Identify which cell holds the provided text, then report its (x, y) central coordinate. 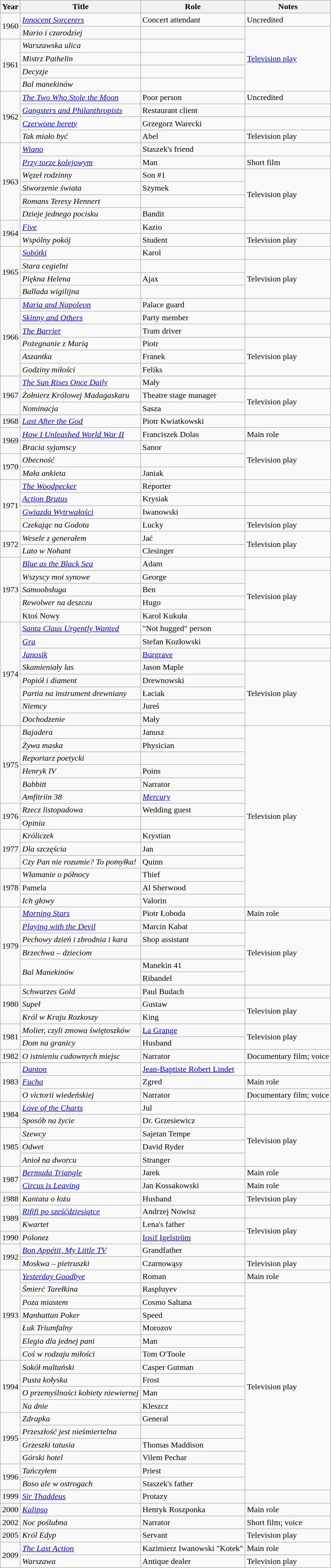
1999 (10, 1497)
Paul Budach (193, 991)
1983 (10, 1082)
Sposób na życie (80, 1121)
King (193, 1017)
Drewnowski (193, 680)
1966 (10, 337)
Ktoś Nowy (80, 616)
Polonez (80, 1238)
Notes (288, 7)
Przy torze kolejowym (80, 162)
Śmierć Tarełkina (80, 1289)
Stranger (193, 1160)
Protazy (193, 1497)
Decyzje (80, 71)
1980 (10, 1004)
Jan Kossakowski (193, 1185)
Skinny and Others (80, 318)
Lato w Nohant (80, 551)
Poor person (193, 97)
Priest (193, 1471)
Opinia (80, 823)
Niemcy (80, 706)
Gangsters and Philanthropists (80, 110)
Pusta kołyska (80, 1380)
Danton (80, 1069)
1968 (10, 421)
1964 (10, 233)
Franciszek Dolas (193, 434)
Żywa maska (80, 745)
Fucha (80, 1082)
Elegia dla jednej pani (80, 1341)
1960 (10, 26)
Concert attendant (193, 20)
The Barrier (80, 330)
Włamanie o północy (80, 875)
1982 (10, 1056)
The Woodpecker (80, 486)
Mistrz Pathelin (80, 59)
1993 (10, 1315)
1987 (10, 1179)
Kantata o łożu (80, 1198)
Hugo (193, 603)
Manekin 41 (193, 965)
Kalipso (80, 1509)
Gustaw (193, 1004)
Casper Gutman (193, 1367)
Rzecz listopadowa (80, 810)
Krystian (193, 836)
Reporter (193, 486)
Czy Pan nie rozumie? To pomyłka! (80, 862)
Gra (80, 642)
Rewolwer na deszczu (80, 603)
Na dnie (80, 1406)
Piotr Kwiatkowski (193, 421)
1975 (10, 764)
Mario i czarodziej (80, 33)
1972 (10, 544)
Janusz (193, 732)
Innocent Sorcerers (80, 20)
Warszawska ulica (80, 46)
Son #1 (193, 175)
1976 (10, 817)
1995 (10, 1438)
Stefan Kozłowski (193, 642)
Mała ankieta (80, 473)
Noc poślubna (80, 1522)
Tram driver (193, 330)
Morozov (193, 1328)
Short film; voice (288, 1522)
O istnieniu cudownych miejsc (80, 1056)
The Last Action (80, 1548)
Sir Thaddeus (80, 1497)
Mercury (193, 797)
Al Sherwood (193, 888)
Reportarz poetycki (80, 758)
Wesele z generałem (80, 538)
The Two Who Stole the Moon (80, 97)
Górski hotel (80, 1458)
Jan (193, 849)
Babbitt (80, 784)
Żołnierz Królowej Madagaskaru (80, 395)
Clesinger (193, 551)
Król Edyp (80, 1535)
David Ryder (193, 1147)
1985 (10, 1147)
"Not hugged" person (193, 629)
Czekając na Godota (80, 525)
Thief (193, 875)
Marcin Kabat (193, 926)
1971 (10, 505)
George (193, 577)
Boso ale w ostrogach (80, 1484)
Jul (193, 1108)
Sajetan Tempe (193, 1134)
1979 (10, 946)
Szewcy (80, 1134)
Cosmo Saltana (193, 1302)
Wspólny pokój (80, 240)
2005 (10, 1535)
Raspluyev (193, 1289)
Santa Claus Urgently Wanted (80, 629)
1994 (10, 1386)
Warszawa (80, 1561)
1973 (10, 589)
Andrzej Nowisz (193, 1212)
Nominacja (80, 408)
Last After the God (80, 421)
Popiół i diament (80, 680)
1963 (10, 181)
Vilem Pechar (193, 1458)
Kazio (193, 227)
1978 (10, 888)
Odwet (80, 1147)
Student (193, 240)
Jureś (193, 706)
1981 (10, 1037)
Bermuda Triangle (80, 1173)
Iwanowski (193, 512)
Ballada wigilijna (80, 292)
Dla szczęścia (80, 849)
Physician (193, 745)
Abel (193, 136)
Piękna Helena (80, 279)
Short film (288, 162)
Thomas Maddison (193, 1445)
Playing with the Devil (80, 926)
Czerwone berety (80, 123)
Janosik (80, 654)
General (193, 1419)
Burgrave (193, 654)
The Sun Rises Once Daily (80, 383)
Ribandel (193, 978)
Romans Teresy Hennert (80, 201)
1962 (10, 117)
Łaciak (193, 693)
Restaurant client (193, 110)
1969 (10, 441)
Anioł na dworcu (80, 1160)
Kwartet (80, 1225)
1970 (10, 467)
2009 (10, 1555)
Shop assistant (193, 939)
Godziny miłości (80, 369)
Action Brutus (80, 499)
Dochodzenie (80, 719)
Pożegnanie z Marią (80, 343)
La Grange (193, 1030)
Grandfather (193, 1250)
Schwarzes Gold (80, 991)
Jean-Baptiste Robert Lindet (193, 1069)
1996 (10, 1477)
Sanor (193, 447)
Węzeł rodzinny (80, 175)
Bon Appétit, My Little TV (80, 1250)
Grzeszki tatusia (80, 1445)
Role (193, 7)
Karol (193, 253)
Jarek (193, 1173)
Wszyscy moi synowe (80, 577)
Morning Stars (80, 914)
2000 (10, 1509)
Stara cegielni (80, 266)
Manhattan Poker (80, 1315)
Franek (193, 356)
Rififi po sześćdziesiątce (80, 1212)
Łuk Triumfalny (80, 1328)
Staszek's friend (193, 149)
Quinn (193, 862)
Dzieje jednego pocisku (80, 214)
Bajadera (80, 732)
Czarnowąsy (193, 1263)
2002 (10, 1522)
Party member (193, 318)
Love of the Charts (80, 1108)
O przemyślności kobiety niewiernej (80, 1393)
1984 (10, 1114)
Ben (193, 590)
1965 (10, 272)
Krysiak (193, 499)
Tak miało być (80, 136)
Kleszcz (193, 1406)
1992 (10, 1257)
Title (80, 7)
Henryk Roszponka (193, 1509)
Zdrapka (80, 1419)
Servant (193, 1535)
Bal manekinów (80, 84)
Adam (193, 564)
Blue as the Black Sea (80, 564)
Year (10, 7)
Poins (193, 771)
Szymek (193, 188)
Ich głowy (80, 901)
How I Unleashed World War II (80, 434)
Obecność (80, 460)
Wedding guest (193, 810)
Tańczyłem (80, 1471)
Amfitriin 38 (80, 797)
Bracia syjamscy (80, 447)
Lucky (193, 525)
Stworzenie świata (80, 188)
Pechowy dzień i zbrodnia i kara (80, 939)
Staszek's father (193, 1484)
1977 (10, 849)
Partia na instrument drewniany (80, 693)
Piotr (193, 343)
Samoobsługa (80, 590)
Sasza (193, 408)
1967 (10, 395)
Dr. Grzesiewicz (193, 1121)
Wiano (80, 149)
1974 (10, 674)
Henryk IV (80, 771)
Supeł (80, 1004)
Grzegorz Warecki (193, 123)
Jason Maple (193, 667)
1989 (10, 1218)
Piotr Łoboda (193, 914)
Speed (193, 1315)
Przeszłość jest nieśmiertelna (80, 1432)
Sobótki (80, 253)
Dom na granicy (80, 1043)
Antique dealer (193, 1561)
Bandit (193, 214)
Król w Kraju Rozkoszy (80, 1017)
Coś w rodzaju miłości (80, 1354)
O victorii wiedeńskiej (80, 1095)
Valorin (193, 901)
Karol Kukuła (193, 616)
Brzechwa – dzieciom (80, 952)
Roman (193, 1276)
Molier, czyli zmowa świętoszków (80, 1030)
Pamela (80, 888)
Five (80, 227)
Palace guard (193, 305)
Sokół maltański (80, 1367)
Lena's father (193, 1225)
1988 (10, 1198)
Moskwa – pietruszki (80, 1263)
Króliczek (80, 836)
Zgred (193, 1082)
Poza miastem (80, 1302)
Frost (193, 1380)
Skamieniały las (80, 667)
Kazimierz Iwanowski "Kotek" (193, 1548)
Tom O'Toole (193, 1354)
Circus is Leaving (80, 1185)
Feliks (193, 369)
Yesterday Goodbye (80, 1276)
Theatre stage manager (193, 395)
1990 (10, 1238)
Aszantka (80, 356)
Jać (193, 538)
Bal Manekinów (80, 972)
Ajax (193, 279)
Iosif Igelström (193, 1238)
1961 (10, 65)
Maria and Napoleon (80, 305)
Janiak (193, 473)
Gwiazda Wytrwałości (80, 512)
